Output the [x, y] coordinate of the center of the cell containing the given text.  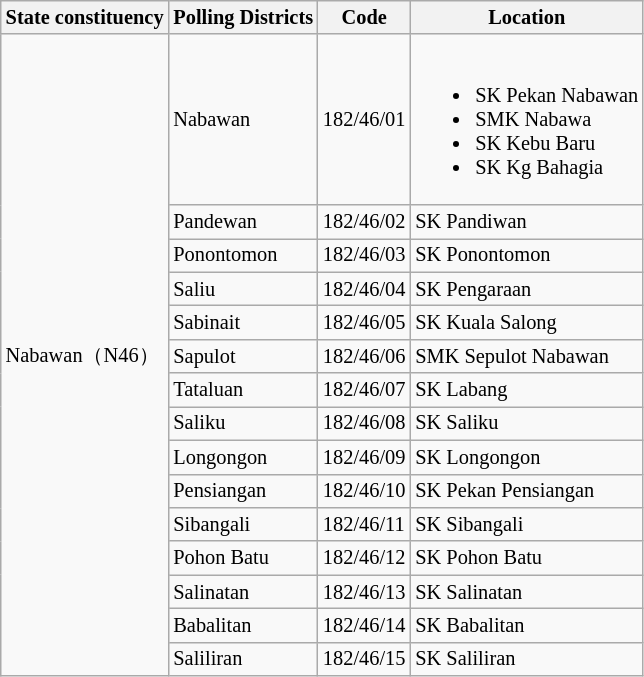
Pensiangan [243, 491]
Polling Districts [243, 17]
Tataluan [243, 390]
182/46/14 [364, 625]
Nabawan（N46） [85, 355]
Saliu [243, 289]
182/46/06 [364, 356]
Babalitan [243, 625]
State constituency [85, 17]
SK Pandiwan [526, 221]
Sibangali [243, 524]
SK Babalitan [526, 625]
SK Saliliran [526, 659]
182/46/08 [364, 423]
Ponontomon [243, 255]
SMK Sepulot Nabawan [526, 356]
182/46/12 [364, 558]
SK Sibangali [526, 524]
Longongon [243, 457]
Location [526, 17]
SK Pohon Batu [526, 558]
182/46/13 [364, 592]
Sapulot [243, 356]
182/46/07 [364, 390]
182/46/02 [364, 221]
SK Labang [526, 390]
SK Pekan Pensiangan [526, 491]
SK Pengaraan [526, 289]
182/46/05 [364, 322]
Sabinait [243, 322]
182/46/01 [364, 119]
SK Pekan NabawanSMK NabawaSK Kebu BaruSK Kg Bahagia [526, 119]
Saliku [243, 423]
182/46/03 [364, 255]
182/46/11 [364, 524]
182/46/15 [364, 659]
Code [364, 17]
182/46/04 [364, 289]
182/46/09 [364, 457]
SK Salinatan [526, 592]
182/46/10 [364, 491]
Nabawan [243, 119]
Salinatan [243, 592]
Saliliran [243, 659]
SK Ponontomon [526, 255]
SK Saliku [526, 423]
Pohon Batu [243, 558]
Pandewan [243, 221]
SK Kuala Salong [526, 322]
SK Longongon [526, 457]
